Return the [X, Y] coordinate for the center point of the cell that contains the specified text.  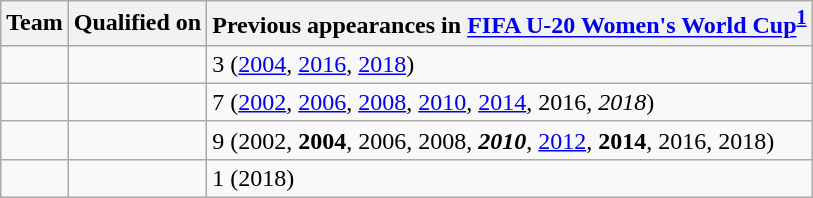
Previous appearances in FIFA U-20 Women's World Cup1 [510, 24]
1 (2018) [510, 178]
Team [35, 24]
7 (2002, 2006, 2008, 2010, 2014, 2016, 2018) [510, 102]
3 (2004, 2016, 2018) [510, 64]
9 (2002, 2004, 2006, 2008, 2010, 2012, 2014, 2016, 2018) [510, 140]
Qualified on [137, 24]
